Output the [X, Y] coordinate of the center of the cell containing the given text.  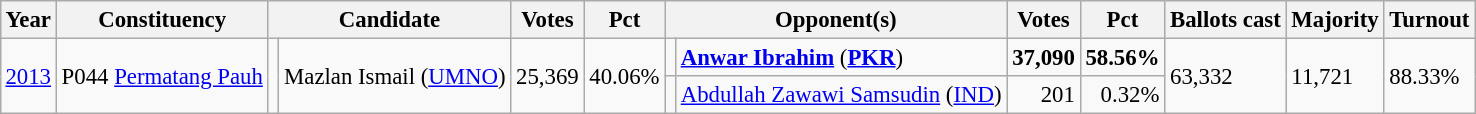
Anwar Ibrahim (PKR) [840, 57]
Mazlan Ismail (UMNO) [395, 76]
88.33% [1430, 76]
58.56% [1122, 57]
P044 Permatang Pauh [162, 76]
Constituency [162, 20]
Candidate [390, 20]
11,721 [1335, 76]
Majority [1335, 20]
37,090 [1044, 57]
25,369 [548, 76]
0.32% [1122, 95]
201 [1044, 95]
63,332 [1226, 76]
40.06% [624, 76]
2013 [28, 76]
Abdullah Zawawi Samsudin (IND) [840, 95]
Year [28, 20]
Turnout [1430, 20]
Opponent(s) [836, 20]
Ballots cast [1226, 20]
